For the text-containing cell, return its midpoint in [x, y] coordinate format. 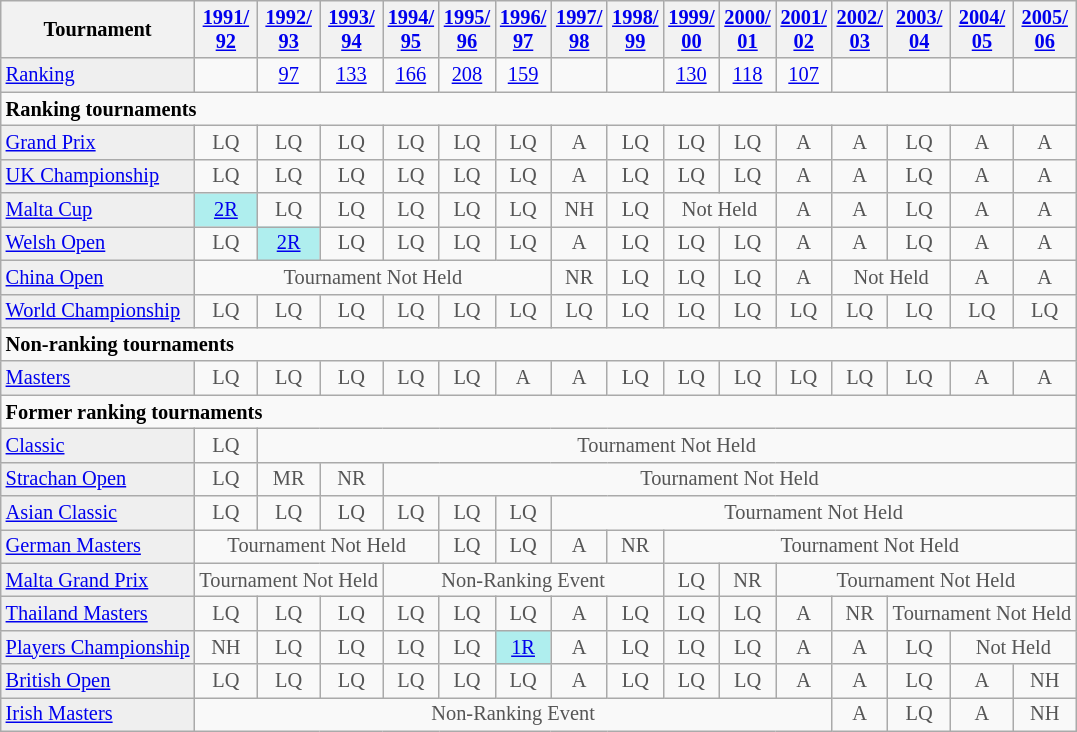
Masters [98, 378]
Former ranking tournaments [538, 412]
Non-ranking tournaments [538, 344]
1R [523, 647]
Malta Grand Prix [98, 580]
107 [804, 75]
130 [691, 75]
Grand Prix [98, 142]
1996/97 [523, 29]
World Championship [98, 311]
1991/92 [226, 29]
British Open [98, 681]
1997/98 [579, 29]
Ranking tournaments [538, 109]
118 [747, 75]
166 [411, 75]
1994/95 [411, 29]
China Open [98, 277]
Players Championship [98, 647]
1995/96 [467, 29]
133 [352, 75]
1992/93 [288, 29]
Thailand Masters [98, 613]
208 [467, 75]
159 [523, 75]
Classic [98, 445]
Irish Masters [98, 714]
1998/99 [635, 29]
MR [288, 479]
Tournament [98, 29]
1999/00 [691, 29]
Malta Cup [98, 210]
Strachan Open [98, 479]
2001/02 [804, 29]
UK Championship [98, 176]
2002/03 [860, 29]
2000/01 [747, 29]
Ranking [98, 75]
Asian Classic [98, 513]
2004/05 [982, 29]
Welsh Open [98, 243]
2005/06 [1044, 29]
German Masters [98, 546]
1993/94 [352, 29]
2003/04 [920, 29]
97 [288, 75]
